Provide the (X, Y) coordinate of the cell's center where the given text is located.  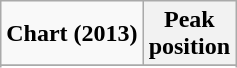
Peakposition (189, 34)
Chart (2013) (72, 34)
